Capture the cell that displays the provided text and extract its [x, y] central coordinate. 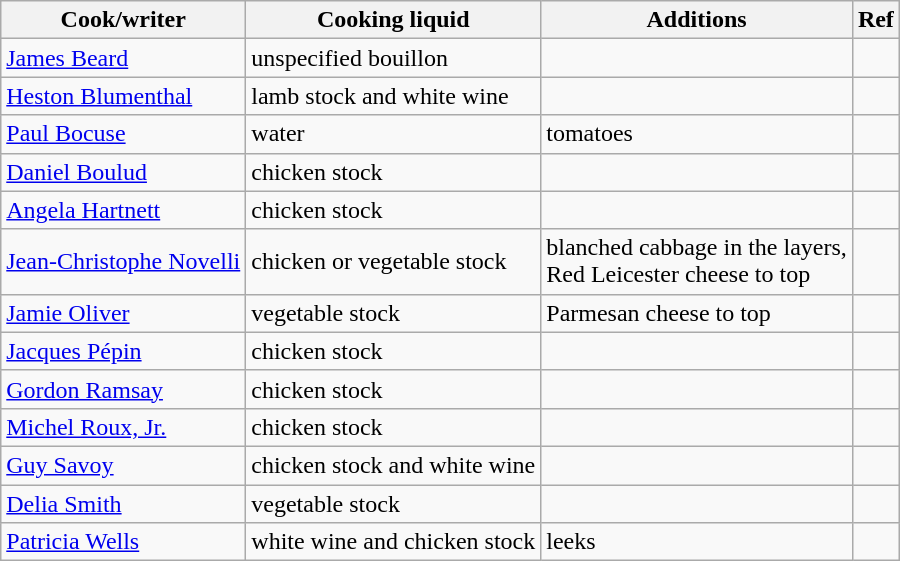
tomatoes [697, 134]
Ref [876, 20]
leeks [697, 542]
Guy Savoy [124, 465]
lamb stock and white wine [394, 96]
Heston Blumenthal [124, 96]
Angela Hartnett [124, 210]
blanched cabbage in the layers,Red Leicester cheese to top [697, 262]
Cook/writer [124, 20]
Jamie Oliver [124, 313]
white wine and chicken stock [394, 542]
Jean-Christophe Novelli [124, 262]
Daniel Boulud [124, 172]
Cooking liquid [394, 20]
chicken stock and white wine [394, 465]
Patricia Wells [124, 542]
chicken or vegetable stock [394, 262]
Parmesan cheese to top [697, 313]
water [394, 134]
Additions [697, 20]
Michel Roux, Jr. [124, 427]
Gordon Ramsay [124, 389]
unspecified bouillon [394, 58]
James Beard [124, 58]
Delia Smith [124, 503]
Paul Bocuse [124, 134]
Jacques Pépin [124, 351]
